Extract the [X, Y] coordinate from the center of the cell holding the provided text.  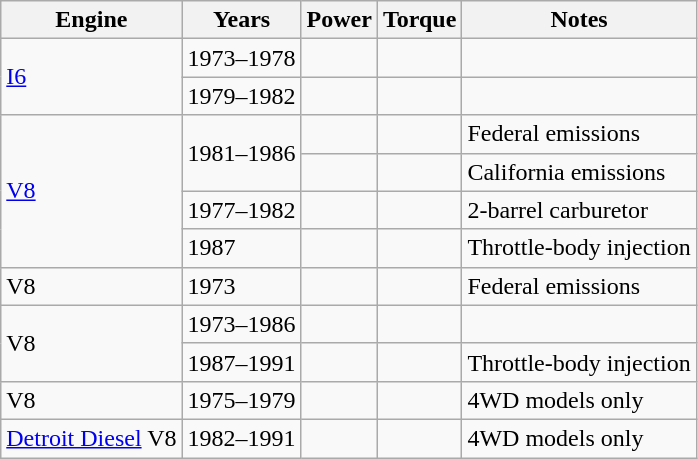
Notes [579, 20]
1987 [242, 248]
1973 [242, 286]
1975–1979 [242, 400]
Engine [92, 20]
Torque [419, 20]
1979–1982 [242, 96]
1987–1991 [242, 362]
1973–1986 [242, 324]
Years [242, 20]
1981–1986 [242, 153]
Power [339, 20]
1973–1978 [242, 58]
California emissions [579, 172]
I6 [92, 77]
1982–1991 [242, 438]
Detroit Diesel V8 [92, 438]
1977–1982 [242, 210]
2-barrel carburetor [579, 210]
